Detect which cell encompasses the target text, then output its [X, Y] center coordinate. 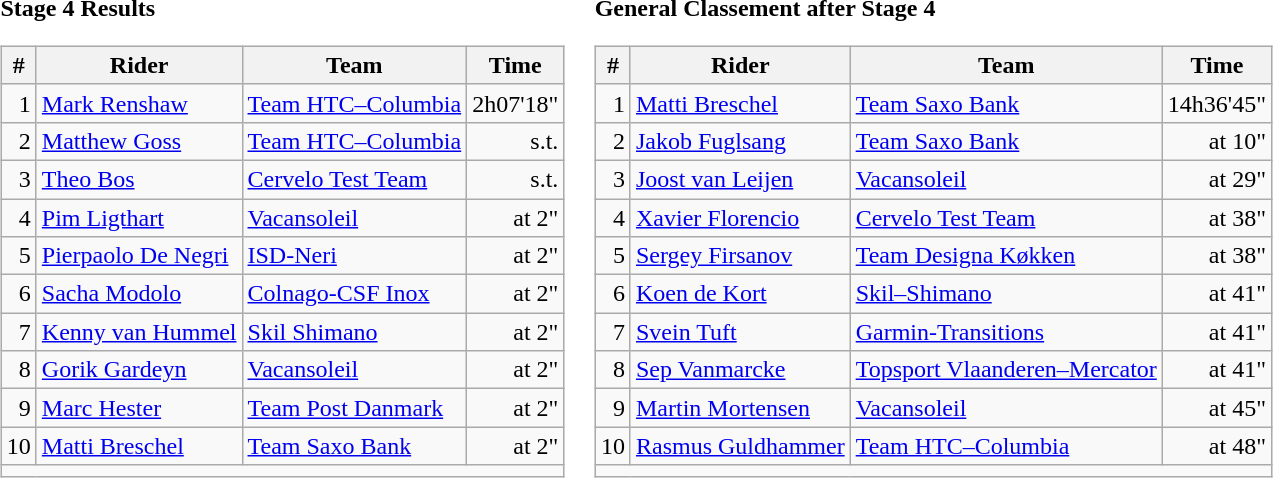
Pierpaolo De Negri [139, 256]
Team Post Danmark [354, 408]
at 48" [1216, 446]
Koen de Kort [740, 294]
Xavier Florencio [740, 217]
2h07'18" [516, 103]
Pim Ligthart [139, 217]
Topsport Vlaanderen–Mercator [1006, 370]
Matthew Goss [139, 141]
14h36'45" [1216, 103]
Mark Renshaw [139, 103]
Theo Bos [139, 179]
at 10" [1216, 141]
Sacha Modolo [139, 294]
Marc Hester [139, 408]
ISD-Neri [354, 256]
Skil–Shimano [1006, 294]
Sep Vanmarcke [740, 370]
Kenny van Hummel [139, 332]
at 45" [1216, 408]
Gorik Gardeyn [139, 370]
Joost van Leijen [740, 179]
Garmin-Transitions [1006, 332]
Sergey Firsanov [740, 256]
Jakob Fuglsang [740, 141]
Svein Tuft [740, 332]
Rasmus Guldhammer [740, 446]
Skil Shimano [354, 332]
Team Designa Køkken [1006, 256]
at 29" [1216, 179]
Martin Mortensen [740, 408]
Colnago-CSF Inox [354, 294]
